For the text-containing cell, return its midpoint in (X, Y) coordinate format. 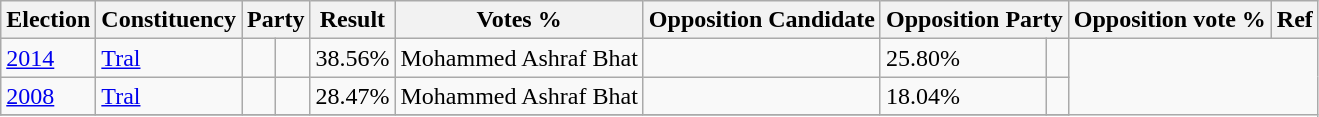
Opposition Party (974, 20)
Opposition vote % (1170, 20)
Party (276, 20)
2014 (48, 58)
28.47% (352, 96)
18.04% (963, 96)
Constituency (169, 20)
25.80% (963, 58)
Result (352, 20)
Election (48, 20)
Ref (1294, 20)
38.56% (352, 58)
2008 (48, 96)
Votes % (519, 20)
Opposition Candidate (762, 20)
